Pinpoint the cell where the given text exists, returning its [X, Y] midpoint coordinate. 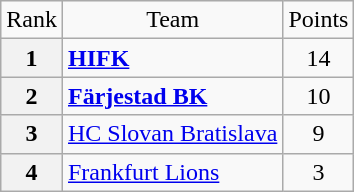
9 [318, 134]
Färjestad BK [172, 96]
2 [32, 96]
14 [318, 58]
HC Slovan Bratislava [172, 134]
10 [318, 96]
Rank [32, 20]
Points [318, 20]
4 [32, 172]
Frankfurt Lions [172, 172]
Team [172, 20]
1 [32, 58]
HIFK [172, 58]
